Extract the (x, y) coordinate from the center of the cell holding the provided text.  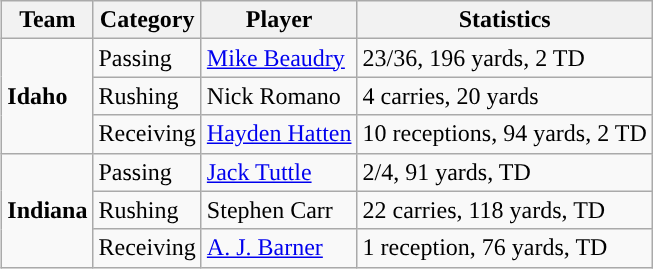
1 reception, 76 yards, TD (504, 248)
4 carries, 20 yards (504, 96)
Jack Tuttle (279, 172)
Player (279, 20)
2/4, 91 yards, TD (504, 172)
Team (48, 20)
Indiana (48, 210)
10 receptions, 94 yards, 2 TD (504, 134)
Idaho (48, 96)
Mike Beaudry (279, 58)
Statistics (504, 20)
A. J. Barner (279, 248)
Hayden Hatten (279, 134)
23/36, 196 yards, 2 TD (504, 58)
Category (147, 20)
22 carries, 118 yards, TD (504, 210)
Nick Romano (279, 96)
Stephen Carr (279, 210)
